Scan for the cell matching the given text and deliver its [x, y] coordinate at center. 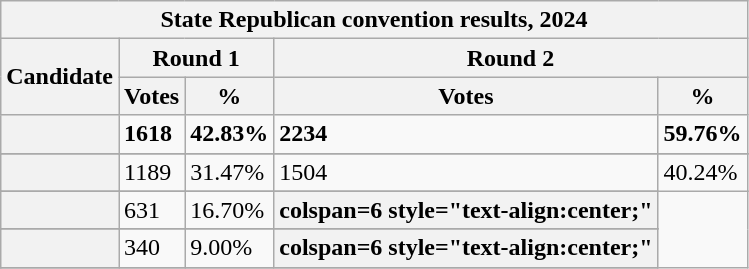
2234 [466, 134]
9.00% [230, 248]
1618 [151, 134]
631 [151, 210]
Round 2 [510, 58]
31.47% [230, 172]
1504 [466, 172]
16.70% [230, 210]
42.83% [230, 134]
40.24% [702, 172]
State Republican convention results, 2024 [374, 20]
340 [151, 248]
Candidate [60, 77]
1189 [151, 172]
Round 1 [196, 58]
59.76% [702, 134]
